Locate the cell with the specified text and output its [x, y] center coordinate. 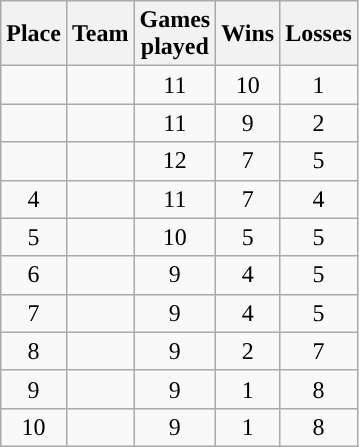
6 [34, 275]
Losses [319, 34]
Gamesplayed [175, 34]
Place [34, 34]
Team [100, 34]
12 [175, 161]
Wins [248, 34]
